Extract the (X, Y) coordinate from the center of the cell holding the provided text.  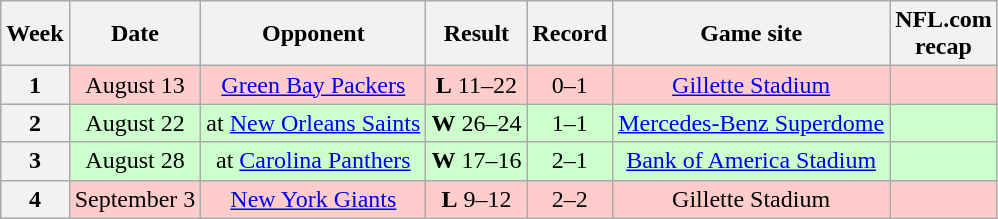
L 11–22 (476, 85)
NFL.comrecap (944, 34)
at Carolina Panthers (314, 161)
0–1 (570, 85)
New York Giants (314, 199)
Game site (752, 34)
3 (35, 161)
Result (476, 34)
Date (135, 34)
August 22 (135, 123)
Mercedes-Benz Superdome (752, 123)
1–1 (570, 123)
Bank of America Stadium (752, 161)
Record (570, 34)
Week (35, 34)
August 13 (135, 85)
at New Orleans Saints (314, 123)
W 17–16 (476, 161)
L 9–12 (476, 199)
September 3 (135, 199)
1 (35, 85)
W 26–24 (476, 123)
Opponent (314, 34)
2–2 (570, 199)
4 (35, 199)
2–1 (570, 161)
August 28 (135, 161)
Green Bay Packers (314, 85)
2 (35, 123)
